Pinpoint the cell where the given text exists, returning its (X, Y) midpoint coordinate. 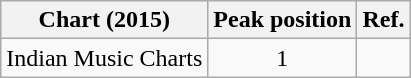
Indian Music Charts (104, 58)
Chart (2015) (104, 20)
Peak position (282, 20)
1 (282, 58)
Ref. (384, 20)
